Extract the [x, y] coordinate from the center of the cell holding the provided text.  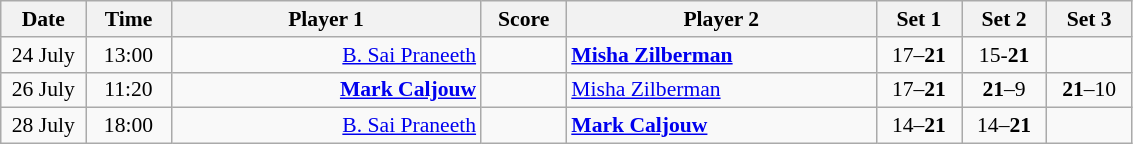
24 July [44, 55]
28 July [44, 126]
21–10 [1090, 90]
Set 2 [1004, 19]
Player 1 [326, 19]
26 July [44, 90]
11:20 [128, 90]
15-21 [1004, 55]
Time [128, 19]
18:00 [128, 126]
Set 3 [1090, 19]
13:00 [128, 55]
Score [524, 19]
Date [44, 19]
Set 1 [918, 19]
21–9 [1004, 90]
Player 2 [721, 19]
